Find where the given text appears and provide that cell's center as (x, y) coordinate. 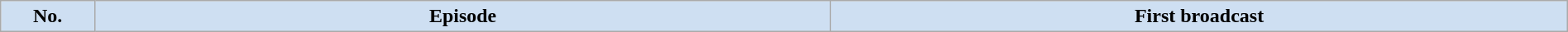
First broadcast (1199, 16)
Episode (462, 16)
No. (48, 16)
